Output the [x, y] coordinate of the center of the cell containing the given text.  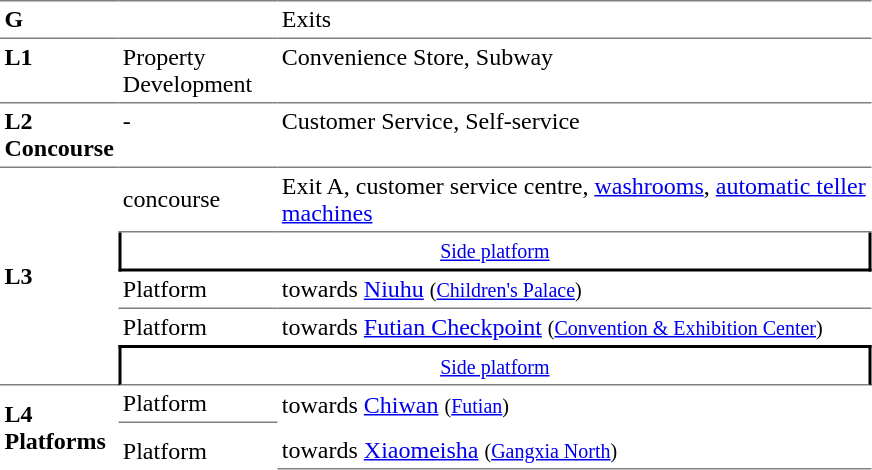
Property Development [198, 71]
Exits [574, 19]
L1 [59, 71]
Convenience Store, Subway [574, 71]
Customer Service, Self-service [574, 136]
towards Xiaomeisha (Gangxia North) [574, 451]
Exit A, customer service centre, washrooms, automatic teller machines [574, 200]
- [198, 136]
L2Concourse [59, 136]
towards Futian Checkpoint (Convention & Exhibition Center) [574, 327]
towards Chiwan (Futian) [574, 405]
G [59, 19]
towards Niuhu (Children's Palace) [574, 291]
L3 [59, 277]
L4Platforms [59, 428]
concourse [198, 200]
